For the text-containing cell, return its midpoint in [X, Y] coordinate format. 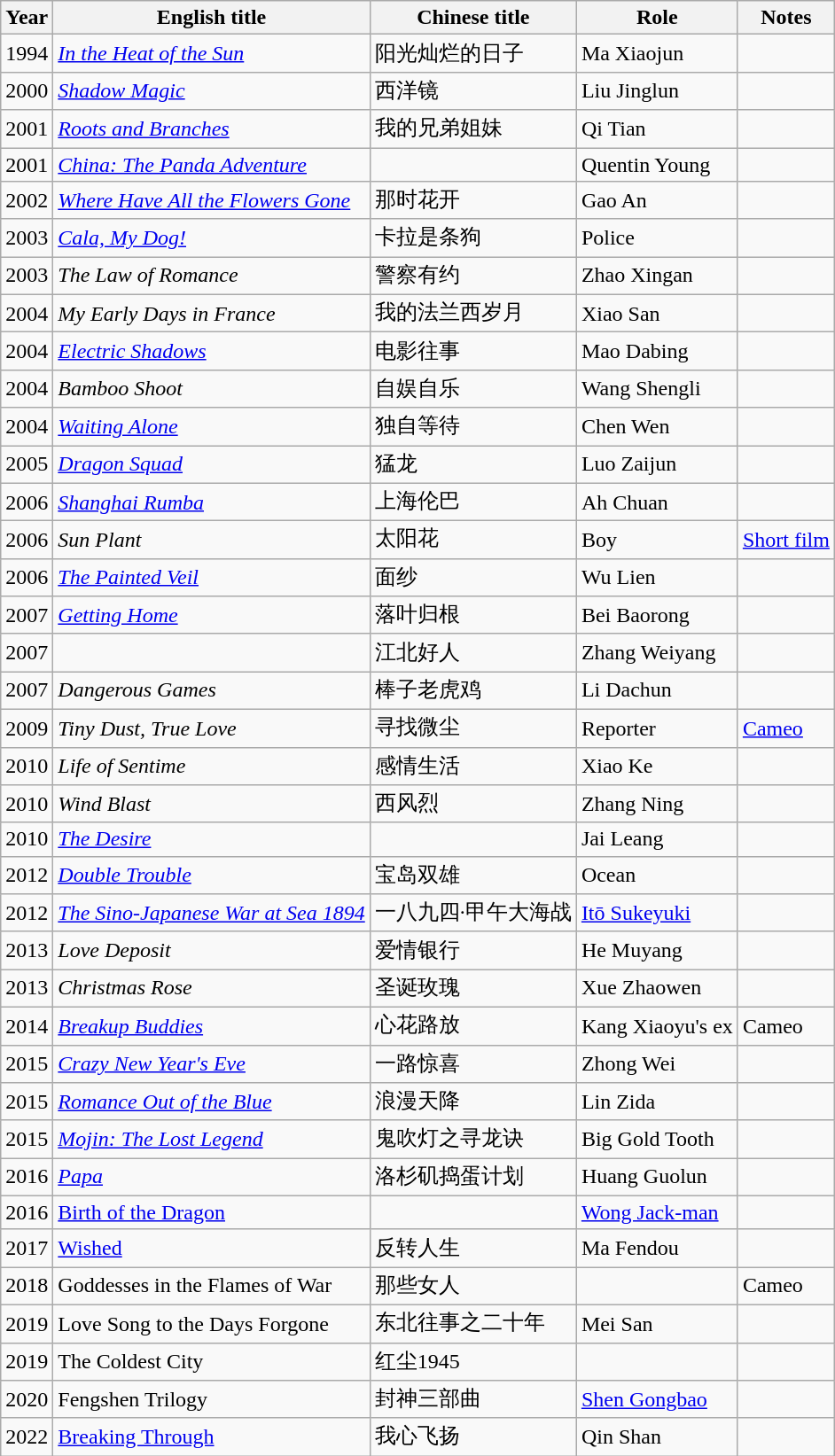
Police [657, 237]
Life of Sentime [211, 766]
Shadow Magic [211, 90]
In the Heat of the Sun [211, 53]
Wind Blast [211, 805]
电影往事 [473, 351]
Crazy New Year's Eve [211, 1063]
Shen Gongbao [657, 1400]
Jai Leang [657, 839]
Love Deposit [211, 950]
Romance Out of the Blue [211, 1102]
2000 [27, 90]
2002 [27, 200]
Luo Zaijun [657, 464]
寻找微尘 [473, 728]
Gao An [657, 200]
Wu Lien [657, 578]
Kang Xiaoyu's ex [657, 1026]
Sun Plant [211, 541]
那些女人 [473, 1287]
Mei San [657, 1324]
Electric Shadows [211, 351]
Ma Xiaojun [657, 53]
Waiting Alone [211, 427]
Ah Chuan [657, 502]
封神三部曲 [473, 1400]
2020 [27, 1400]
Goddesses in the Flames of War [211, 1287]
我的兄弟姐妹 [473, 129]
Where Have All the Flowers Gone [211, 200]
Liu Jinglun [657, 90]
反转人生 [473, 1248]
Birth of the Dragon [211, 1212]
Li Dachun [657, 691]
圣诞玫瑰 [473, 989]
棒子老虎鸡 [473, 691]
Shanghai Rumba [211, 502]
2014 [27, 1026]
Reporter [657, 728]
The Law of Romance [211, 276]
Chinese title [473, 18]
爱情银行 [473, 950]
心花路放 [473, 1026]
Role [657, 18]
阳光灿烂的日子 [473, 53]
Zhang Ning [657, 805]
鬼吹灯之寻龙诀 [473, 1140]
The Painted Veil [211, 578]
江北好人 [473, 652]
Lin Zida [657, 1102]
My Early Days in France [211, 314]
The Sino-Japanese War at Sea 1894 [211, 913]
卡拉是条狗 [473, 237]
Boy [657, 541]
Tiny Dust, True Love [211, 728]
Mao Dabing [657, 351]
Cala, My Dog! [211, 237]
Qi Tian [657, 129]
落叶归根 [473, 615]
The Desire [211, 839]
一路惊喜 [473, 1063]
那时花开 [473, 200]
西风烈 [473, 805]
Quentin Young [657, 164]
Notes [785, 18]
Big Gold Tooth [657, 1140]
Wang Shengli [657, 388]
2018 [27, 1287]
Xiao San [657, 314]
Getting Home [211, 615]
一八九四·甲午大海战 [473, 913]
2022 [27, 1437]
Zhao Xingan [657, 276]
Huang Guolun [657, 1177]
Fengshen Trilogy [211, 1400]
Papa [211, 1177]
Short film [785, 541]
Breaking Through [211, 1437]
English title [211, 18]
警察有约 [473, 276]
China: The Panda Adventure [211, 164]
面纱 [473, 578]
自娱自乐 [473, 388]
上海伦巴 [473, 502]
2005 [27, 464]
The Coldest City [211, 1361]
我的法兰西岁月 [473, 314]
Wong Jack-man [657, 1212]
Dragon Squad [211, 464]
宝岛双雄 [473, 876]
Dangerous Games [211, 691]
红尘1945 [473, 1361]
Wished [211, 1248]
Qin Shan [657, 1437]
Year [27, 18]
Double Trouble [211, 876]
东北往事之二十年 [473, 1324]
我心飞扬 [473, 1437]
2017 [27, 1248]
感情生活 [473, 766]
2009 [27, 728]
Chen Wen [657, 427]
Itō Sukeyuki [657, 913]
Zhong Wei [657, 1063]
Roots and Branches [211, 129]
独自等待 [473, 427]
Ocean [657, 876]
Ma Fendou [657, 1248]
Xiao Ke [657, 766]
浪漫天降 [473, 1102]
Breakup Buddies [211, 1026]
Zhang Weiyang [657, 652]
西洋镜 [473, 90]
Xue Zhaowen [657, 989]
Bei Baorong [657, 615]
Love Song to the Days Forgone [211, 1324]
Bamboo Shoot [211, 388]
猛龙 [473, 464]
太阳花 [473, 541]
He Muyang [657, 950]
1994 [27, 53]
Mojin: The Lost Legend [211, 1140]
Christmas Rose [211, 989]
洛杉矶捣蛋计划 [473, 1177]
